For the text-containing cell, return its midpoint in (X, Y) coordinate format. 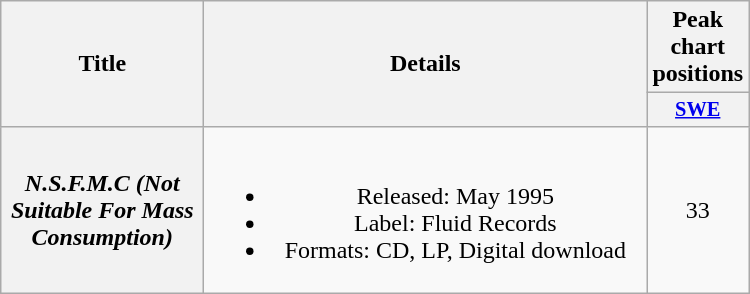
SWE (698, 110)
N.S.F.M.C (Not Suitable For Mass Consumption) (102, 210)
Details (426, 64)
Peak chart positions (698, 47)
Released: May 1995Label: Fluid RecordsFormats: CD, LP, Digital download (426, 210)
Title (102, 64)
33 (698, 210)
